Detect which cell encompasses the target text, then output its [X, Y] center coordinate. 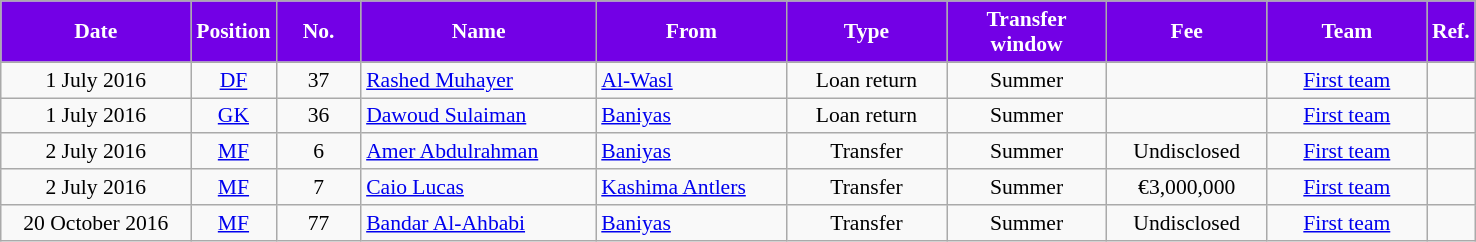
77 [318, 223]
6 [318, 152]
Date [96, 32]
DF [234, 80]
36 [318, 116]
GK [234, 116]
From [691, 32]
Ref. [1451, 32]
No. [318, 32]
Position [234, 32]
20 October 2016 [96, 223]
Dawoud Sulaiman [478, 116]
Fee [1187, 32]
Type [866, 32]
Team [1347, 32]
Kashima Antlers [691, 187]
€3,000,000 [1187, 187]
Bandar Al-Ahbabi [478, 223]
37 [318, 80]
7 [318, 187]
Name [478, 32]
Al-Wasl [691, 80]
Transfer window [1026, 32]
Caio Lucas [478, 187]
Amer Abdulrahman [478, 152]
Rashed Muhayer [478, 80]
